Find where the given text appears and provide that cell's center as (x, y) coordinate. 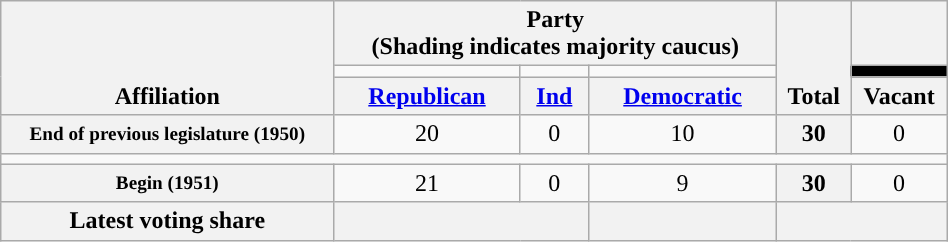
End of previous legislature (1950) (168, 134)
Republican (427, 96)
Party (Shading indicates majority caucus) (556, 34)
Affiliation (168, 58)
Total (814, 58)
Latest voting share (168, 221)
Begin (1951) (168, 183)
Vacant (899, 96)
9 (683, 183)
21 (427, 183)
Ind (554, 96)
Democratic (683, 96)
20 (427, 134)
10 (683, 134)
